Identify which cell holds the provided text, then report its (x, y) central coordinate. 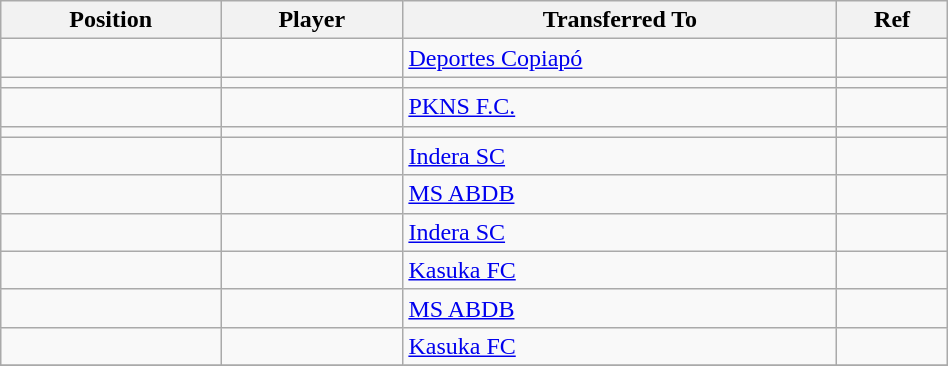
Transferred To (620, 20)
Player (312, 20)
Ref (892, 20)
Deportes Copiapó (620, 58)
Position (111, 20)
PKNS F.C. (620, 107)
